Find where the given text appears and provide that cell's center as (X, Y) coordinate. 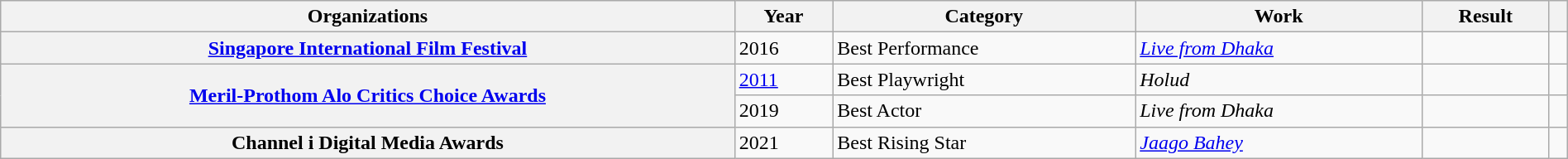
Best Playwright (984, 79)
Meril-Prothom Alo Critics Choice Awards (367, 95)
Best Performance (984, 48)
Organizations (367, 17)
Work (1279, 17)
Holud (1279, 79)
Jaago Bahey (1279, 142)
2011 (784, 79)
Category (984, 17)
Best Actor (984, 111)
2016 (784, 48)
Year (784, 17)
2019 (784, 111)
Best Rising Star (984, 142)
Result (1485, 17)
Singapore International Film Festival (367, 48)
2021 (784, 142)
Channel i Digital Media Awards (367, 142)
